Return (x, y) of the center of cell containing provided text 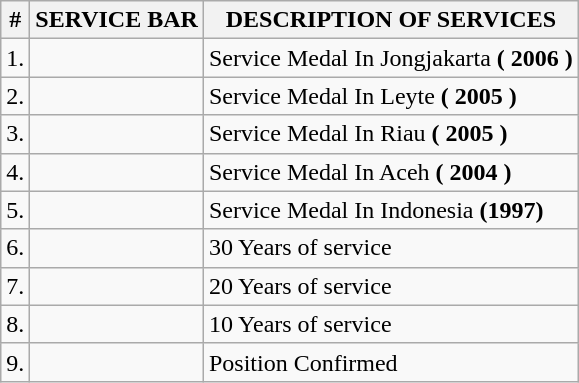
6. (16, 248)
Service Medal In Leyte ( 2005 ) (390, 96)
30 Years of service (390, 248)
SERVICE BAR (117, 20)
DESCRIPTION OF SERVICES (390, 20)
Service Medal In Indonesia (1997) (390, 210)
4. (16, 172)
Service Medal In Riau ( 2005 ) (390, 134)
Service Medal In Aceh ( 2004 ) (390, 172)
Position Confirmed (390, 362)
10 Years of service (390, 324)
5. (16, 210)
Service Medal In Jongjakarta ( 2006 ) (390, 58)
# (16, 20)
9. (16, 362)
2. (16, 96)
20 Years of service (390, 286)
8. (16, 324)
1. (16, 58)
3. (16, 134)
7. (16, 286)
